Provide the (X, Y) coordinate of the cell's center where the given text is located.  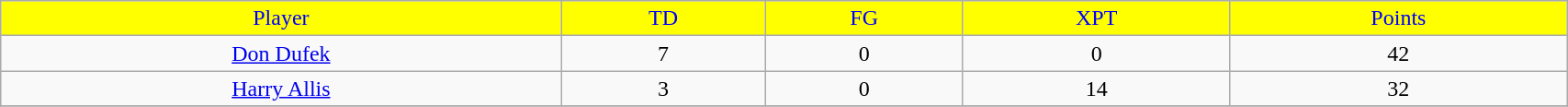
Don Dufek (281, 53)
Harry Allis (281, 89)
Points (1398, 18)
XPT (1097, 18)
3 (663, 89)
FG (863, 18)
TD (663, 18)
14 (1097, 89)
42 (1398, 53)
32 (1398, 89)
Player (281, 18)
7 (663, 53)
